From the cell containing the given text, extract its center point as [X, Y] coordinate. 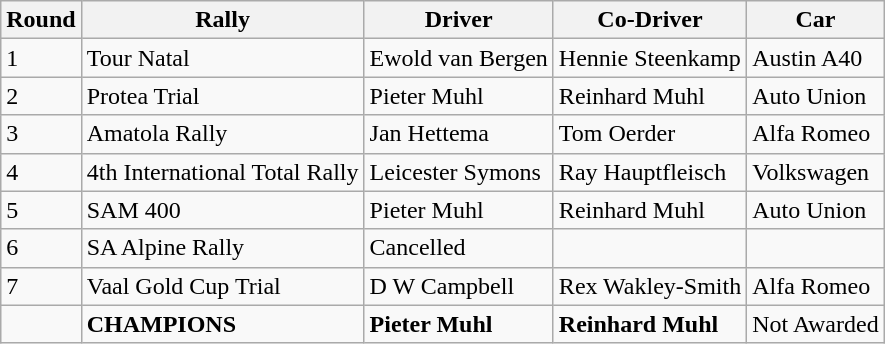
Ewold van Bergen [458, 58]
4th International Total Rally [222, 172]
Austin A40 [816, 58]
Cancelled [458, 248]
Co-Driver [650, 20]
Tour Natal [222, 58]
Vaal Gold Cup Trial [222, 286]
Jan Hettema [458, 134]
Protea Trial [222, 96]
SAM 400 [222, 210]
1 [41, 58]
7 [41, 286]
Amatola Rally [222, 134]
2 [41, 96]
SA Alpine Rally [222, 248]
Not Awarded [816, 324]
3 [41, 134]
Leicester Symons [458, 172]
Rally [222, 20]
Tom Oerder [650, 134]
Driver [458, 20]
4 [41, 172]
Rex Wakley-Smith [650, 286]
Car [816, 20]
6 [41, 248]
5 [41, 210]
CHAMPIONS [222, 324]
Hennie Steenkamp [650, 58]
D W Campbell [458, 286]
Ray Hauptfleisch [650, 172]
Round [41, 20]
Volkswagen [816, 172]
